Return [x, y] of the center of cell containing provided text 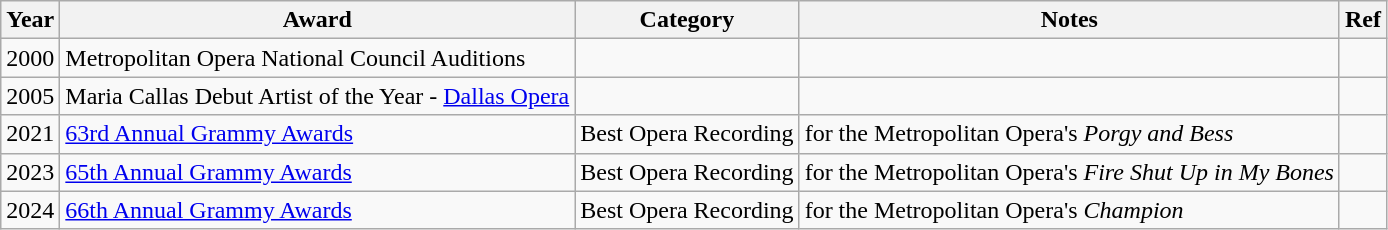
2000 [30, 58]
2024 [30, 210]
Ref [1362, 20]
for the Metropolitan Opera's Champion [1069, 210]
65th Annual Grammy Awards [318, 172]
63rd Annual Grammy Awards [318, 134]
for the Metropolitan Opera's Porgy and Bess [1069, 134]
Award [318, 20]
2005 [30, 96]
2023 [30, 172]
Maria Callas Debut Artist of the Year - Dallas Opera [318, 96]
2021 [30, 134]
Year [30, 20]
66th Annual Grammy Awards [318, 210]
for the Metropolitan Opera's Fire Shut Up in My Bones [1069, 172]
Category [687, 20]
Metropolitan Opera National Council Auditions [318, 58]
Notes [1069, 20]
